Extract the [X, Y] coordinate from the center of the cell holding the provided text.  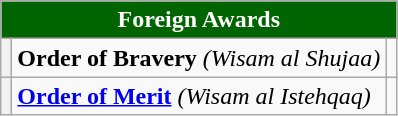
Order of Merit (Wisam al Istehqaq) [199, 96]
Order of Bravery (Wisam al Shujaa) [199, 58]
Foreign Awards [199, 20]
